Pinpoint the cell where the given text exists, returning its [X, Y] midpoint coordinate. 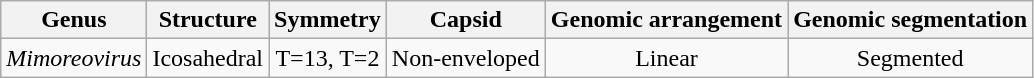
Genomic arrangement [666, 20]
Icosahedral [208, 58]
Genomic segmentation [910, 20]
Capsid [466, 20]
Genus [74, 20]
Segmented [910, 58]
Non-enveloped [466, 58]
Linear [666, 58]
Mimoreovirus [74, 58]
T=13, T=2 [328, 58]
Structure [208, 20]
Symmetry [328, 20]
